Provide the [x, y] coordinate of the cell's center where the given text is located.  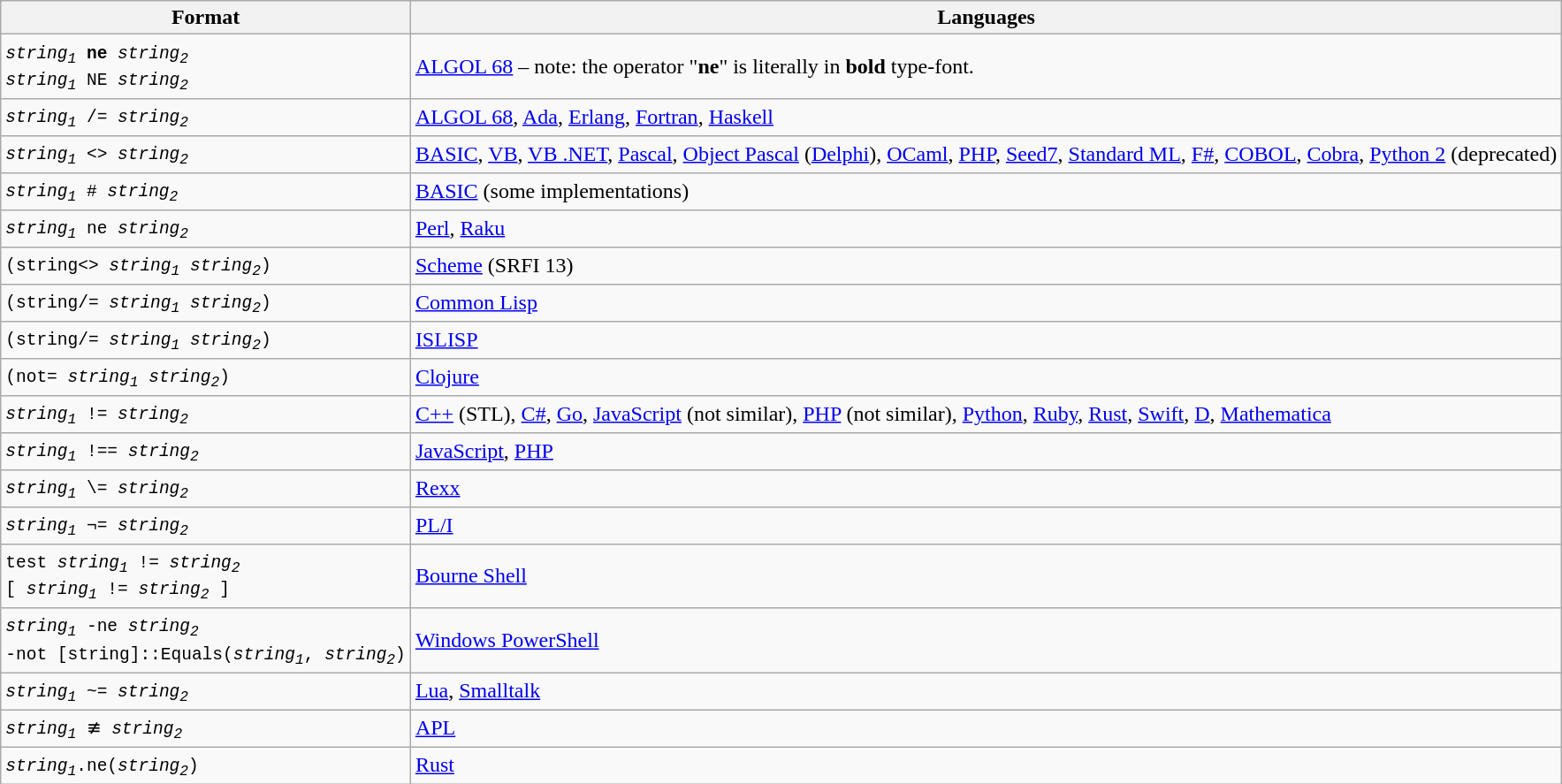
string1 /= string2 [206, 118]
Clojure [986, 377]
string1 ~= string2 [206, 691]
Languages [986, 18]
Rexx [986, 488]
Bourne Shell [986, 576]
string1 -ne string2-not [string]::Equals(string1, string2) [206, 640]
BASIC, VB, VB .NET, Pascal, Object Pascal (Delphi), OCaml, PHP, Seed7, Standard ML, F#, COBOL, Cobra, Python 2 (deprecated) [986, 155]
ALGOL 68, Ada, Erlang, Fortran, Haskell [986, 118]
JavaScript, PHP [986, 451]
C++ (STL), C#, Go, JavaScript (not similar), PHP (not similar), Python, Ruby, Rust, Swift, D, Mathematica [986, 414]
string1 \= string2 [206, 488]
string1 <> string2 [206, 155]
BASIC (some implementations) [986, 192]
PL/I [986, 525]
string1 ne string2 [206, 229]
string1 # string2 [206, 192]
string1 ¬= string2 [206, 525]
ISLISP [986, 339]
test string1 != string2[ string1 != string2 ] [206, 576]
Scheme (SRFI 13) [986, 265]
Windows PowerShell [986, 640]
string1 !== string2 [206, 451]
Rust [986, 765]
(not= string1 string2) [206, 377]
APL [986, 728]
string1 ne string2string1 NE string2 [206, 67]
string1 != string2 [206, 414]
Lua, Smalltalk [986, 691]
string1.ne(string2) [206, 765]
Perl, Raku [986, 229]
Format [206, 18]
string1 ≢ string2 [206, 728]
Common Lisp [986, 302]
(string<> string1 string2) [206, 265]
ALGOL 68 – note: the operator "ne" is literally in bold type-font. [986, 67]
